Return the [X, Y] coordinate for the center point of the cell that contains the specified text.  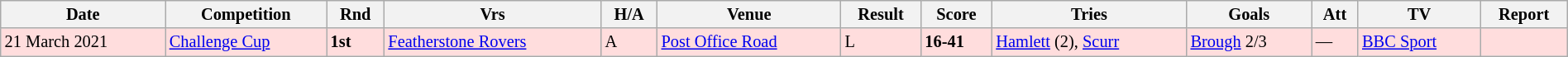
16-41 [956, 42]
Goals [1249, 14]
BBC Sport [1419, 42]
L [882, 42]
Vrs [493, 14]
TV [1419, 14]
Competition [246, 14]
Post Office Road [749, 42]
A [629, 42]
Att [1335, 14]
Date [83, 14]
H/A [629, 14]
Brough 2/3 [1249, 42]
— [1335, 42]
Hamlett (2), Scurr [1088, 42]
Venue [749, 14]
Result [882, 14]
Score [956, 14]
Report [1523, 14]
Rnd [356, 14]
Challenge Cup [246, 42]
Tries [1088, 14]
Featherstone Rovers [493, 42]
1st [356, 42]
21 March 2021 [83, 42]
